From the cell containing the given text, extract its center point as (X, Y) coordinate. 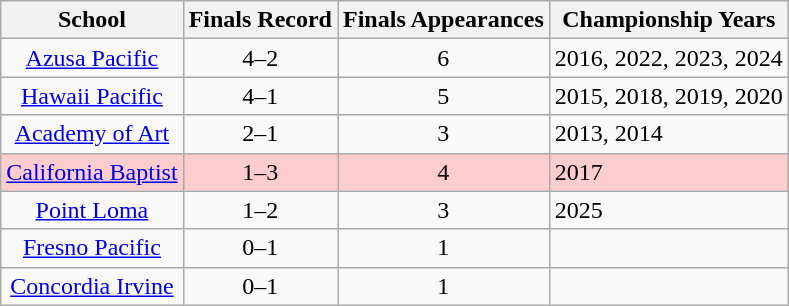
2015, 2018, 2019, 2020 (668, 96)
2017 (668, 172)
School (92, 20)
2016, 2022, 2023, 2024 (668, 58)
4–2 (260, 58)
Finals Record (260, 20)
2–1 (260, 134)
California Baptist (92, 172)
4–1 (260, 96)
Academy of Art (92, 134)
Hawaii Pacific (92, 96)
1–2 (260, 210)
Championship Years (668, 20)
5 (444, 96)
Fresno Pacific (92, 248)
Azusa Pacific (92, 58)
2025 (668, 210)
4 (444, 172)
Finals Appearances (444, 20)
Point Loma (92, 210)
6 (444, 58)
1–3 (260, 172)
2013, 2014 (668, 134)
Concordia Irvine (92, 286)
